Provide the (X, Y) coordinate of the cell's center where the given text is located.  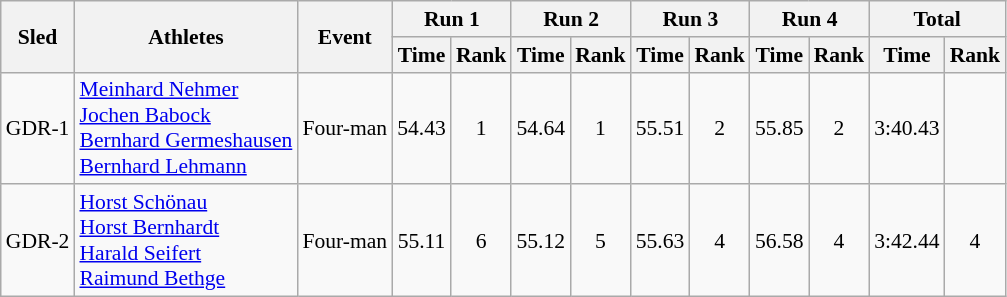
55.51 (660, 128)
5 (600, 241)
Sled (38, 36)
Horst SchönauHorst BernhardtHarald SeifertRaimund Bethge (186, 241)
55.11 (422, 241)
GDR-2 (38, 241)
54.64 (540, 128)
Event (344, 36)
Run 3 (690, 19)
3:40.43 (906, 128)
3:42.44 (906, 241)
56.58 (780, 241)
55.12 (540, 241)
Run 2 (570, 19)
55.63 (660, 241)
Run 4 (810, 19)
Run 1 (452, 19)
GDR-1 (38, 128)
55.85 (780, 128)
Meinhard NehmerJochen BabockBernhard GermeshausenBernhard Lehmann (186, 128)
Total (937, 19)
Athletes (186, 36)
54.43 (422, 128)
6 (482, 241)
